Identify which cell holds the provided text, then report its (x, y) central coordinate. 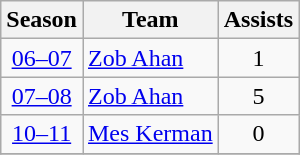
1 (258, 58)
Mes Kerman (150, 134)
Assists (258, 20)
Season (42, 20)
06–07 (42, 58)
Team (150, 20)
5 (258, 96)
0 (258, 134)
07–08 (42, 96)
10–11 (42, 134)
